Output the (X, Y) coordinate of the center of the cell containing the given text.  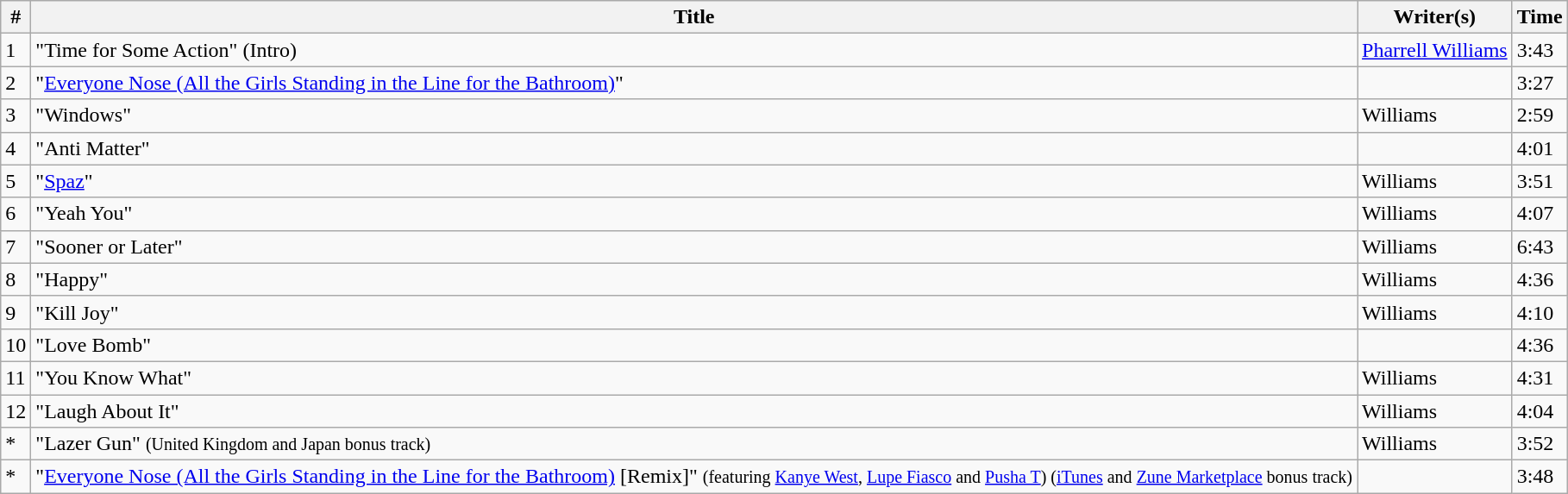
3:27 (1540, 83)
4:01 (1540, 148)
3:48 (1540, 477)
"Time for Some Action" (Intro) (694, 50)
8 (16, 279)
7 (16, 247)
"Happy" (694, 279)
Writer(s) (1435, 17)
3:43 (1540, 50)
"Kill Joy" (694, 312)
4:04 (1540, 411)
"Love Bomb" (694, 345)
4:31 (1540, 378)
"Yeah You" (694, 214)
4:07 (1540, 214)
1 (16, 50)
3:51 (1540, 181)
10 (16, 345)
"Laugh About It" (694, 411)
6:43 (1540, 247)
9 (16, 312)
Time (1540, 17)
12 (16, 411)
"Lazer Gun" (United Kingdom and Japan bonus track) (694, 444)
2:59 (1540, 116)
6 (16, 214)
2 (16, 83)
3:52 (1540, 444)
Title (694, 17)
"Spaz" (694, 181)
4:10 (1540, 312)
"Windows" (694, 116)
Pharrell Williams (1435, 50)
5 (16, 181)
"Sooner or Later" (694, 247)
"Everyone Nose (All the Girls Standing in the Line for the Bathroom)" (694, 83)
4 (16, 148)
"You Know What" (694, 378)
"Anti Matter" (694, 148)
3 (16, 116)
11 (16, 378)
# (16, 17)
